From the cell containing the given text, extract its center point as (X, Y) coordinate. 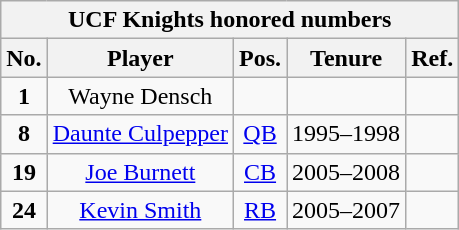
2005–2007 (346, 210)
1995–1998 (346, 134)
Joe Burnett (140, 172)
Tenure (346, 58)
UCF Knights honored numbers (230, 20)
Player (140, 58)
Ref. (432, 58)
1 (24, 96)
RB (260, 210)
QB (260, 134)
24 (24, 210)
8 (24, 134)
No. (24, 58)
Kevin Smith (140, 210)
Pos. (260, 58)
19 (24, 172)
2005–2008 (346, 172)
Daunte Culpepper (140, 134)
CB (260, 172)
Wayne Densch (140, 96)
